Provide the (x, y) coordinate of the cell's center where the given text is located.  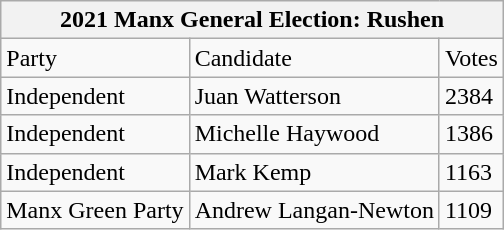
Party (95, 58)
Manx Green Party (95, 210)
Mark Kemp (314, 172)
1386 (471, 134)
Juan Watterson (314, 96)
1109 (471, 210)
1163 (471, 172)
Michelle Haywood (314, 134)
Votes (471, 58)
2021 Manx General Election: Rushen (252, 20)
2384 (471, 96)
Andrew Langan-Newton (314, 210)
Candidate (314, 58)
